Provide the [X, Y] coordinate of the cell's center where the given text is located.  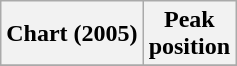
Chart (2005) [72, 34]
Peakposition [189, 34]
